Pinpoint the cell where the given text exists, returning its (X, Y) midpoint coordinate. 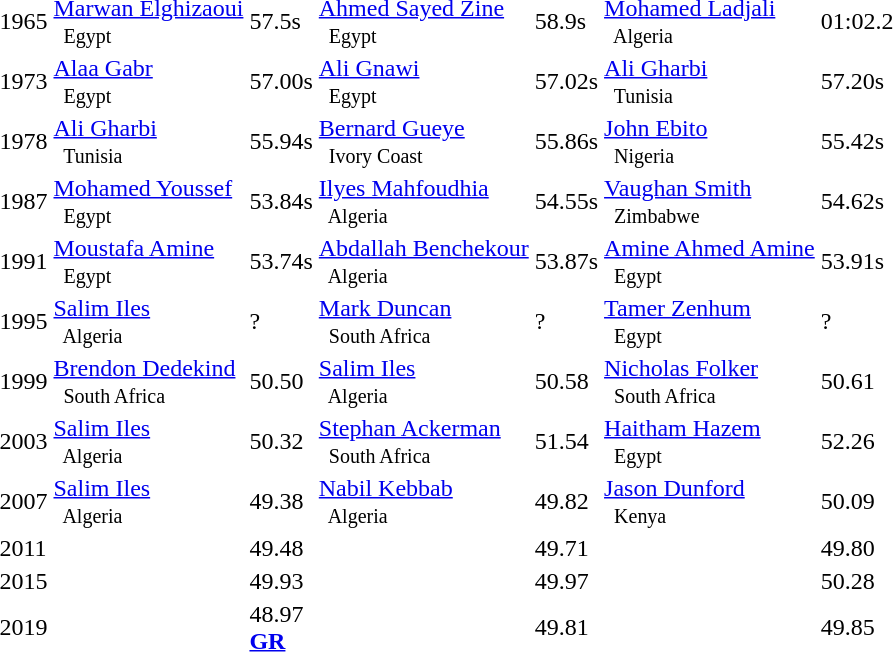
57.00s (281, 82)
51.54 (566, 442)
Nicholas Folker South Africa (710, 382)
Brendon Dedekind South Africa (148, 382)
Bernard Gueye Ivory Coast (424, 142)
54.55s (566, 202)
49.97 (566, 581)
Ilyes Mahfoudhia Algeria (424, 202)
50.32 (281, 442)
55.86s (566, 142)
Stephan Ackerman South Africa (424, 442)
Jason Dunford Kenya (710, 502)
49.93 (281, 581)
50.50 (281, 382)
55.94s (281, 142)
57.02s (566, 82)
Vaughan Smith Zimbabwe (710, 202)
Tamer Zenhum Egypt (710, 322)
53.74s (281, 262)
49.38 (281, 502)
53.87s (566, 262)
Alaa Gabr Egypt (148, 82)
49.82 (566, 502)
Mark Duncan South Africa (424, 322)
Haitham Hazem Egypt (710, 442)
Amine Ahmed Amine Egypt (710, 262)
Moustafa Amine Egypt (148, 262)
John Ebito Nigeria (710, 142)
Mohamed Youssef Egypt (148, 202)
49.71 (566, 548)
50.58 (566, 382)
49.48 (281, 548)
Abdallah Benchekour Algeria (424, 262)
53.84s (281, 202)
Ali Gnawi Egypt (424, 82)
Nabil Kebbab Algeria (424, 502)
